Search for the cell housing the specified text and yield its (x, y) center coordinate. 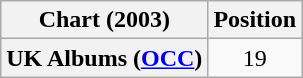
19 (255, 58)
Position (255, 20)
Chart (2003) (104, 20)
UK Albums (OCC) (104, 58)
